Scan for the cell matching the given text and deliver its [X, Y] coordinate at center. 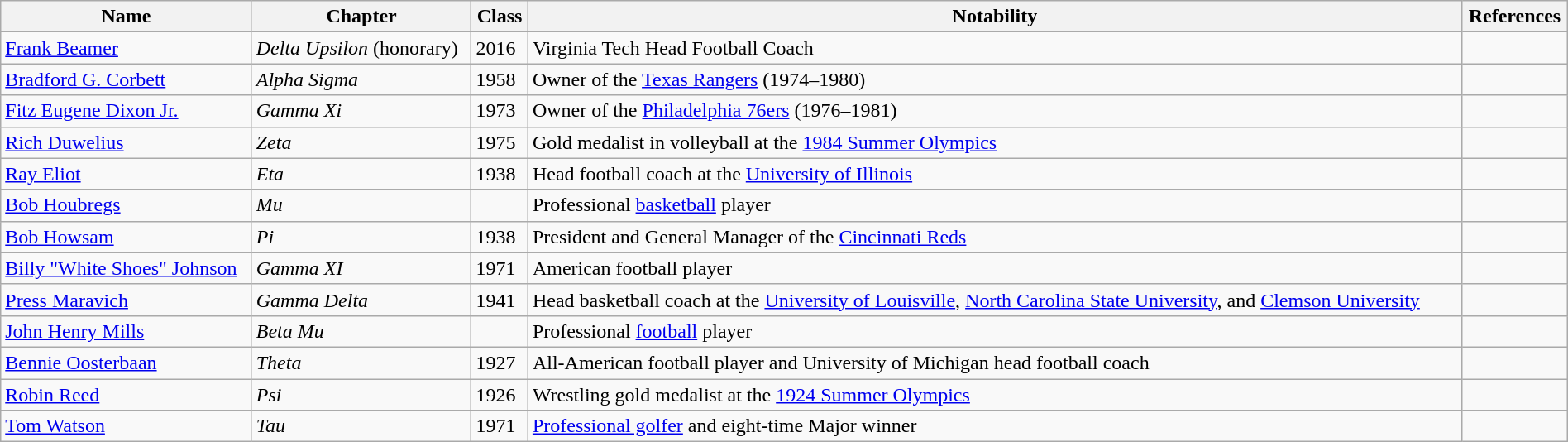
Professional basketball player [994, 205]
Head football coach at the University of Illinois [994, 174]
Delta Upsilon (honorary) [361, 48]
1973 [500, 111]
Bob Howsam [126, 237]
John Henry Mills [126, 331]
Alpha Sigma [361, 79]
2016 [500, 48]
Theta [361, 363]
1958 [500, 79]
Tom Watson [126, 426]
Owner of the Texas Rangers (1974–1980) [994, 79]
References [1515, 17]
Professional football player [994, 331]
Pi [361, 237]
Professional golfer and eight-time Major winner [994, 426]
Zeta [361, 142]
Ray Eliot [126, 174]
Gamma Xi [361, 111]
President and General Manager of the Cincinnati Reds [994, 237]
Rich Duwelius [126, 142]
Bob Houbregs [126, 205]
Press Maravich [126, 300]
All-American football player and University of Michigan head football coach [994, 363]
Tau [361, 426]
Owner of the Philadelphia 76ers (1976–1981) [994, 111]
1926 [500, 395]
Mu [361, 205]
Billy "White Shoes" Johnson [126, 268]
Name [126, 17]
Gamma XI [361, 268]
Bradford G. Corbett [126, 79]
Virginia Tech Head Football Coach [994, 48]
Frank Beamer [126, 48]
Gold medalist in volleyball at the 1984 Summer Olympics [994, 142]
Head basketball coach at the University of Louisville, North Carolina State University, and Clemson University [994, 300]
Fitz Eugene Dixon Jr. [126, 111]
Gamma Delta [361, 300]
1941 [500, 300]
1975 [500, 142]
Class [500, 17]
Beta Mu [361, 331]
Bennie Oosterbaan [126, 363]
Notability [994, 17]
Robin Reed [126, 395]
Psi [361, 395]
Chapter [361, 17]
Eta [361, 174]
American football player [994, 268]
Wrestling gold medalist at the 1924 Summer Olympics [994, 395]
1927 [500, 363]
